Return the [x, y] coordinate for the center point of the cell that contains the specified text.  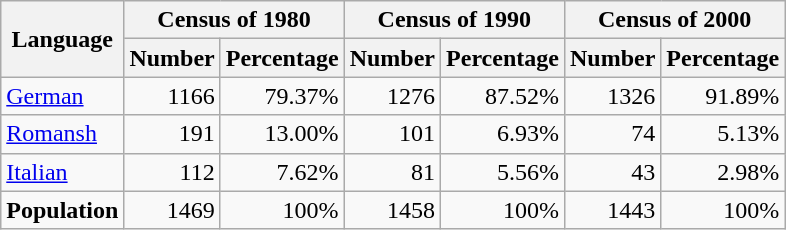
Language [62, 39]
101 [392, 134]
13.00% [282, 134]
7.62% [282, 172]
5.13% [723, 134]
Italian [62, 172]
1469 [172, 210]
5.56% [503, 172]
112 [172, 172]
Population [62, 210]
74 [612, 134]
1326 [612, 96]
Census of 1980 [234, 20]
1458 [392, 210]
Census of 1990 [454, 20]
43 [612, 172]
191 [172, 134]
91.89% [723, 96]
81 [392, 172]
Romansh [62, 134]
87.52% [503, 96]
6.93% [503, 134]
Census of 2000 [674, 20]
1443 [612, 210]
2.98% [723, 172]
79.37% [282, 96]
1166 [172, 96]
1276 [392, 96]
German [62, 96]
